Return [X, Y] of the center of cell containing provided text 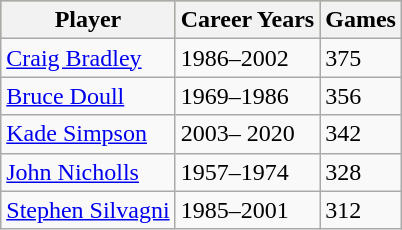
Games [361, 20]
Stephen Silvagni [88, 210]
312 [361, 210]
Bruce Doull [88, 96]
328 [361, 172]
1969–1986 [248, 96]
1986–2002 [248, 58]
Player [88, 20]
2003– 2020 [248, 134]
Career Years [248, 20]
342 [361, 134]
Kade Simpson [88, 134]
1985–2001 [248, 210]
375 [361, 58]
1957–1974 [248, 172]
356 [361, 96]
John Nicholls [88, 172]
Craig Bradley [88, 58]
